Identify which cell holds the provided text, then report its (X, Y) central coordinate. 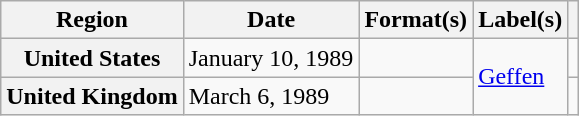
Region (92, 20)
Label(s) (520, 20)
Geffen (520, 77)
January 10, 1989 (271, 58)
United Kingdom (92, 96)
Date (271, 20)
United States (92, 58)
Format(s) (416, 20)
March 6, 1989 (271, 96)
